Extract the [x, y] coordinate from the center of the cell holding the provided text.  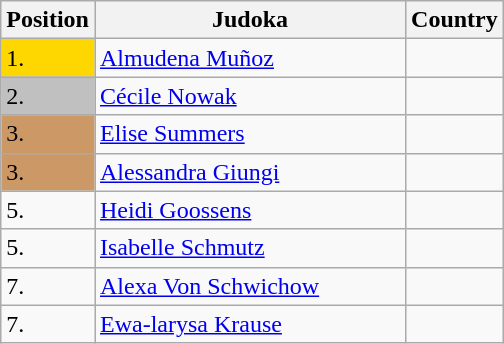
2. [48, 96]
Country [455, 20]
Judoka [250, 20]
Cécile Nowak [250, 96]
Elise Summers [250, 134]
Isabelle Schmutz [250, 248]
Ewa-larysa Krause [250, 324]
Position [48, 20]
Alexa Von Schwichow [250, 286]
Heidi Goossens [250, 210]
1. [48, 58]
Alessandra Giungi [250, 172]
Almudena Muñoz [250, 58]
